Provide the (x, y) coordinate of the cell's center where the given text is located.  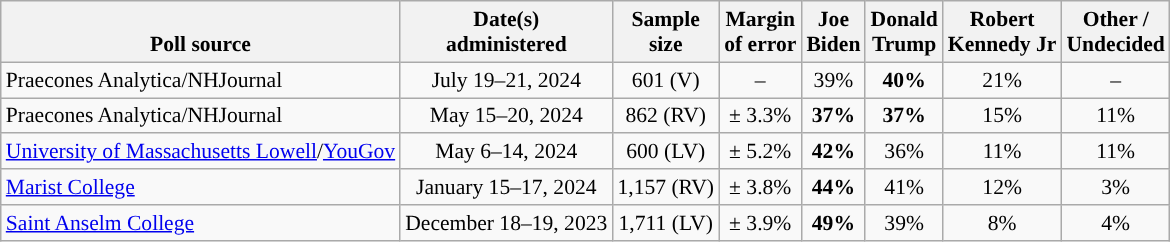
Poll source (200, 32)
± 5.2% (760, 152)
42% (833, 152)
± 3.8% (760, 187)
40% (904, 80)
Samplesize (666, 32)
600 (LV) (666, 152)
DonaldTrump (904, 32)
July 19–21, 2024 (506, 80)
Other /Undecided (1115, 32)
JoeBiden (833, 32)
862 (RV) (666, 116)
January 15–17, 2024 (506, 187)
± 3.3% (760, 116)
1,157 (RV) (666, 187)
8% (1002, 223)
RobertKennedy Jr (1002, 32)
May 6–14, 2024 (506, 152)
1,711 (LV) (666, 223)
41% (904, 187)
University of Massachusetts Lowell/YouGov (200, 152)
36% (904, 152)
Saint Anselm College (200, 223)
12% (1002, 187)
49% (833, 223)
Date(s)administered (506, 32)
Marist College (200, 187)
4% (1115, 223)
601 (V) (666, 80)
Marginof error (760, 32)
May 15–20, 2024 (506, 116)
± 3.9% (760, 223)
21% (1002, 80)
3% (1115, 187)
15% (1002, 116)
December 18–19, 2023 (506, 223)
44% (833, 187)
